Return the (x, y) coordinate for the center point of the cell that contains the specified text.  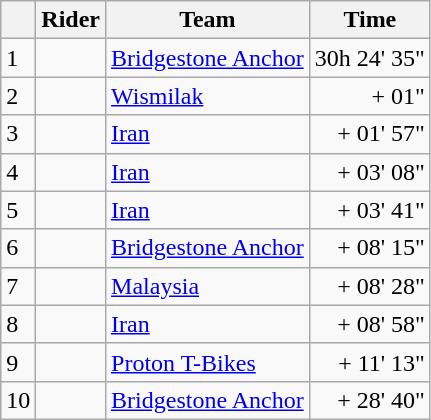
+ 08' 28" (370, 286)
Wismilak (208, 96)
3 (18, 134)
8 (18, 324)
Rider (71, 20)
4 (18, 172)
9 (18, 362)
+ 03' 41" (370, 210)
+ 01' 57" (370, 134)
30h 24' 35" (370, 58)
Team (208, 20)
+ 03' 08" (370, 172)
5 (18, 210)
10 (18, 400)
Malaysia (208, 286)
+ 08' 58" (370, 324)
Time (370, 20)
+ 01" (370, 96)
6 (18, 248)
2 (18, 96)
+ 28' 40" (370, 400)
1 (18, 58)
+ 11' 13" (370, 362)
+ 08' 15" (370, 248)
7 (18, 286)
Proton T-Bikes (208, 362)
